Find where the given text appears and provide that cell's center as [X, Y] coordinate. 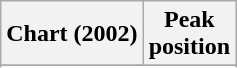
Chart (2002) [72, 34]
Peakposition [189, 34]
